Scan for the cell matching the given text and deliver its [X, Y] coordinate at center. 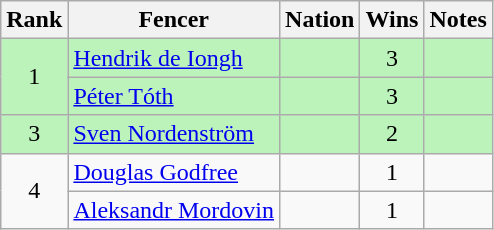
Péter Tóth [174, 96]
Douglas Godfree [174, 172]
Aleksandr Mordovin [174, 210]
Sven Nordenström [174, 134]
2 [392, 134]
Rank [34, 20]
Fencer [174, 20]
Wins [392, 20]
Hendrik de Iongh [174, 58]
Notes [458, 20]
Nation [320, 20]
4 [34, 191]
